Return [X, Y] of the center of cell containing provided text 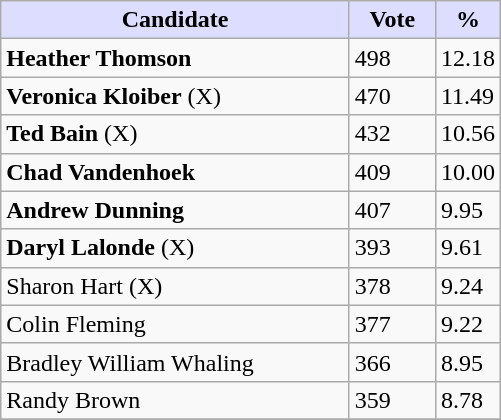
Heather Thomson [176, 58]
9.95 [468, 210]
359 [392, 400]
Daryl Lalonde (X) [176, 248]
Colin Fleming [176, 324]
366 [392, 362]
409 [392, 172]
10.00 [468, 172]
% [468, 20]
Andrew Dunning [176, 210]
9.24 [468, 286]
Candidate [176, 20]
10.56 [468, 134]
11.49 [468, 96]
Bradley William Whaling [176, 362]
Vote [392, 20]
470 [392, 96]
377 [392, 324]
378 [392, 286]
432 [392, 134]
Chad Vandenhoek [176, 172]
Sharon Hart (X) [176, 286]
393 [392, 248]
8.78 [468, 400]
407 [392, 210]
Ted Bain (X) [176, 134]
498 [392, 58]
8.95 [468, 362]
12.18 [468, 58]
9.61 [468, 248]
9.22 [468, 324]
Veronica Kloiber (X) [176, 96]
Randy Brown [176, 400]
